Scan for the cell matching the given text and deliver its (x, y) coordinate at center. 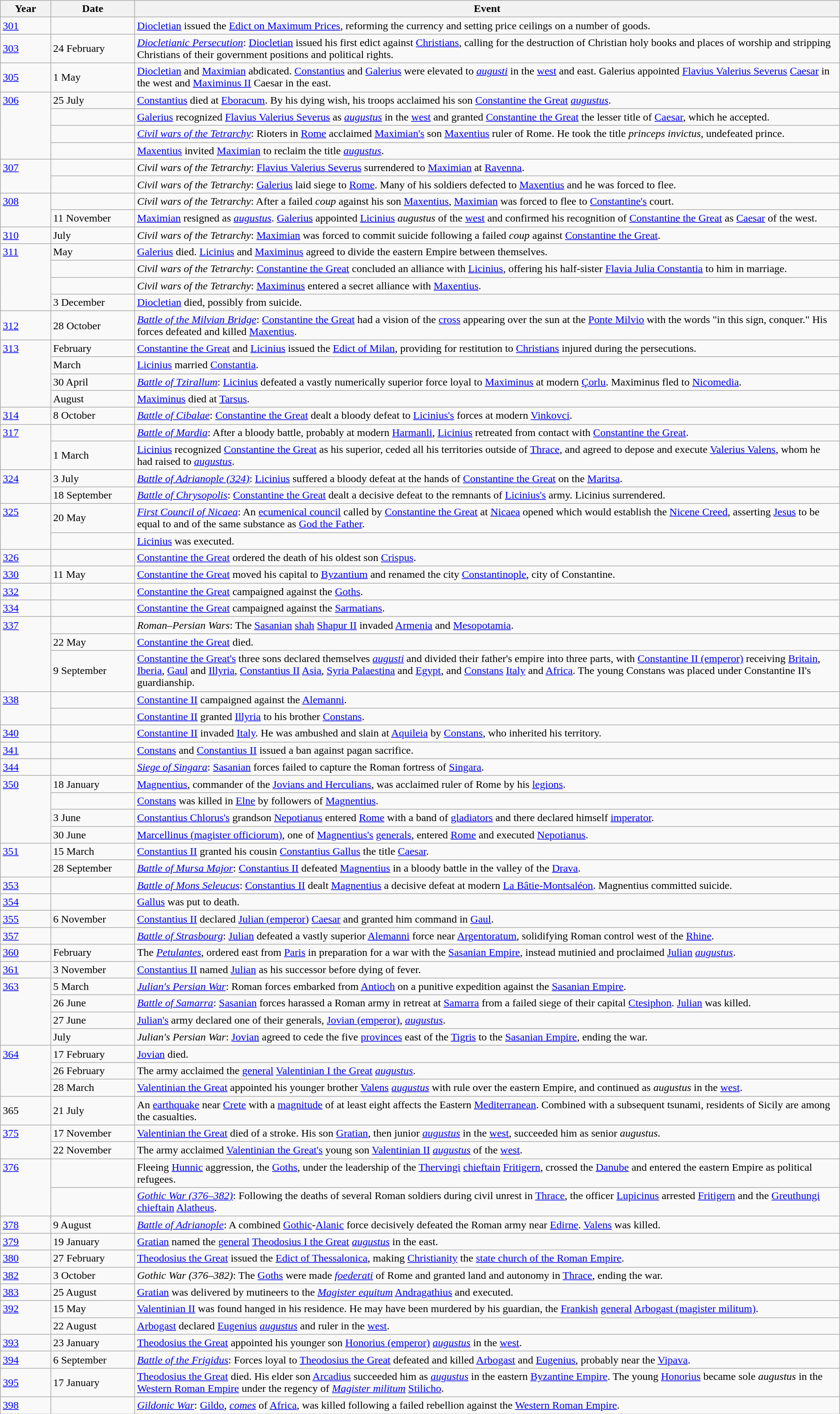
Constantius II declared Julian (emperor) Caesar and granted him command in Gaul. (487, 919)
314 (26, 416)
Constantine II campaigned against the Alemanni. (487, 700)
Marcellinus (magister officiorum), one of Magnentius's generals, entered Rome and executed Nepotianus. (487, 834)
Event (487, 9)
Battle of Mardia: After a bloody battle, probably at modern Harmanli, Licinius retreated from contact with Constantine the Great. (487, 432)
9 August (92, 1225)
353 (26, 885)
26 June (92, 1003)
Constantine the Great campaigned against the Goths. (487, 592)
19 January (92, 1242)
Battle of Chrysopolis: Constantine the Great dealt a decisive defeat to the remnants of Licinius's army. Licinius surrendered. (487, 495)
Constantius Chlorus's grandson Nepotianus entered Rome with a band of gladiators and there declared himself imperator. (487, 818)
341 (26, 750)
344 (26, 767)
The army acclaimed the general Valentinian I the Great augustus. (487, 1071)
Valentinian the Great appointed his younger brother Valens augustus with rule over the eastern Empire, and continued as augustus in the west. (487, 1087)
24 February (92, 49)
Jovian died. (487, 1054)
Licinius married Constantia. (487, 365)
22 May (92, 642)
Licinius was executed. (487, 541)
Civil wars of the Tetrarchy: Galerius laid siege to Rome. Many of his soldiers defected to Maxentius and he was forced to flee. (487, 184)
Constantine the Great died. (487, 642)
March (92, 365)
Galerius died. Licinius and Maximinus agreed to divide the eastern Empire between themselves. (487, 252)
307 (26, 176)
305 (26, 77)
380 (26, 1258)
Constantine the Great moved his capital to Byzantium and renamed the city Constantinople, city of Constantine. (487, 575)
Constantine the Great and Licinius issued the Edict of Milan, providing for restitution to Christians injured during the persecutions. (487, 348)
3 July (92, 478)
30 April (92, 382)
308 (26, 210)
360 (26, 953)
5 March (92, 986)
3 October (92, 1275)
340 (26, 733)
Theodosius the Great appointed his younger son Honorius (emperor) augustus in the west. (487, 1343)
382 (26, 1275)
18 January (92, 784)
Civil wars of the Tetrarchy: Maximian was forced to commit suicide following a failed coup against Constantine the Great. (487, 235)
Roman–Persian Wars: The Sasanian shah Shapur II invaded Armenia and Mesopotamia. (487, 625)
395 (26, 1383)
357 (26, 936)
Date (92, 9)
Gratian named the general Theodosius I the Great augustus in the east. (487, 1242)
Year (26, 9)
August (92, 399)
Valentinian the Great died of a stroke. His son Gratian, then junior augustus in the west, succeeded him as senior augustus. (487, 1134)
351 (26, 860)
27 February (92, 1258)
306 (26, 125)
3 November (92, 970)
312 (26, 325)
324 (26, 487)
Battle of Mons Seleucus: Constantius II dealt Magnentius a decisive defeat at modern La Bâtie-Montsaléon. Magnentius committed suicide. (487, 885)
383 (26, 1292)
22 August (92, 1326)
20 May (92, 518)
Constantine II granted Illyria to his brother Constans. (487, 717)
26 February (92, 1071)
3 December (92, 303)
337 (26, 654)
1 March (92, 456)
The Petulantes, ordered east from Paris in preparation for a war with the Sasanian Empire, instead mutinied and proclaimed Julian augustus. (487, 953)
363 (26, 1012)
Constans and Constantius II issued a ban against pagan sacrifice. (487, 750)
6 September (92, 1359)
Siege of Singara: Sasanian forces failed to capture the Roman fortress of Singara. (487, 767)
Constantius II named Julian as his successor before dying of fever. (487, 970)
Battle of Cibalae: Constantine the Great dealt a bloody defeat to Licinius's forces at modern Vinkovci. (487, 416)
326 (26, 558)
338 (26, 708)
Maximinus died at Tarsus. (487, 399)
23 January (92, 1343)
30 June (92, 834)
Constantine the Great campaigned against the Sarmatians. (487, 608)
375 (26, 1142)
Battle of Adrianople (324): Licinius suffered a bloody defeat at the hands of Constantine the Great on the Maritsa. (487, 478)
28 September (92, 869)
Gratian was delivered by mutineers to the Magister equitum Andragathius and executed. (487, 1292)
398 (26, 1405)
Constantine the Great ordered the death of his oldest son Crispus. (487, 558)
Battle of the Frigidus: Forces loyal to Theodosius the Great defeated and killed Arbogast and Eugenius, probably near the Vipava. (487, 1359)
The army acclaimed Valentinian the Great's young son Valentinian II augustus of the west. (487, 1150)
9 September (92, 671)
May (92, 252)
364 (26, 1071)
393 (26, 1343)
Gildonic War: Gildo, comes of Africa, was killed following a failed rebellion against the Western Roman Empire. (487, 1405)
317 (26, 447)
325 (26, 526)
25 August (92, 1292)
15 May (92, 1309)
11 May (92, 575)
15 March (92, 852)
376 (26, 1188)
6 November (92, 919)
1 May (92, 77)
350 (26, 809)
25 July (92, 100)
Magnentius, commander of the Jovians and Herculians, was acclaimed ruler of Rome by his legions. (487, 784)
311 (26, 277)
27 June (92, 1020)
Theodosius the Great issued the Edict of Thessalonica, making Christianity the state church of the Roman Empire. (487, 1258)
303 (26, 49)
361 (26, 970)
301 (26, 26)
330 (26, 575)
21 July (92, 1110)
Maxentius invited Maximian to reclaim the title augustus. (487, 151)
313 (26, 374)
17 February (92, 1054)
17 January (92, 1383)
392 (26, 1317)
Julian's army declared one of their generals, Jovian (emperor), augustus. (487, 1020)
3 June (92, 818)
28 March (92, 1087)
11 November (92, 218)
Battle of Samarra: Sasanian forces harassed a Roman army in retreat at Samarra from a failed siege of their capital Ctesiphon. Julian was killed. (487, 1003)
Galerius recognized Flavius Valerius Severus as augustus in the west and granted Constantine the Great the lesser title of Caesar, which he accepted. (487, 117)
Julian's Persian War: Roman forces embarked from Antioch on a punitive expedition against the Sasanian Empire. (487, 986)
Civil wars of the Tetrarchy: Maximinus entered a secret alliance with Maxentius. (487, 286)
Civil wars of the Tetrarchy: After a failed coup against his son Maxentius, Maximian was forced to flee to Constantine's court. (487, 201)
22 November (92, 1150)
379 (26, 1242)
18 September (92, 495)
334 (26, 608)
Diocletian issued the Edict on Maximum Prices, reforming the currency and setting price ceilings on a number of goods. (487, 26)
Battle of Tzirallum: Licinius defeated a vastly numerically superior force loyal to Maximinus at modern Çorlu. Maximinus fled to Nicomedia. (487, 382)
Julian's Persian War: Jovian agreed to cede the five provinces east of the Tigris to the Sasanian Empire, ending the war. (487, 1037)
394 (26, 1359)
365 (26, 1110)
8 October (92, 416)
Gallus was put to death. (487, 902)
310 (26, 235)
Civil wars of the Tetrarchy: Flavius Valerius Severus surrendered to Maximian at Ravenna. (487, 167)
Battle of Mursa Major: Constantius II defeated Magnentius in a bloody battle in the valley of the Drava. (487, 869)
Valentinian II was found hanged in his residence. He may have been murdered by his guardian, the Frankish general Arbogast (magister militum). (487, 1309)
354 (26, 902)
Constans was killed in Elne by followers of Magnentius. (487, 801)
Battle of Adrianople: A combined Gothic-Alanic force decisively defeated the Roman army near Edirne. Valens was killed. (487, 1225)
332 (26, 592)
28 October (92, 325)
17 November (92, 1134)
Battle of Strasbourg: Julian defeated a vastly superior Alemanni force near Argentoratum, solidifying Roman control west of the Rhine. (487, 936)
378 (26, 1225)
Diocletian died, possibly from suicide. (487, 303)
Constantine II invaded Italy. He was ambushed and slain at Aquileia by Constans, who inherited his territory. (487, 733)
355 (26, 919)
Arbogast declared Eugenius augustus and ruler in the west. (487, 1326)
Constantius died at Eboracum. By his dying wish, his troops acclaimed his son Constantine the Great augustus. (487, 100)
Gothic War (376–382): The Goths were made foederati of Rome and granted land and autonomy in Thrace, ending the war. (487, 1275)
Constantius II granted his cousin Constantius Gallus the title Caesar. (487, 852)
